Locate the cell with the specified text and output its [X, Y] center coordinate. 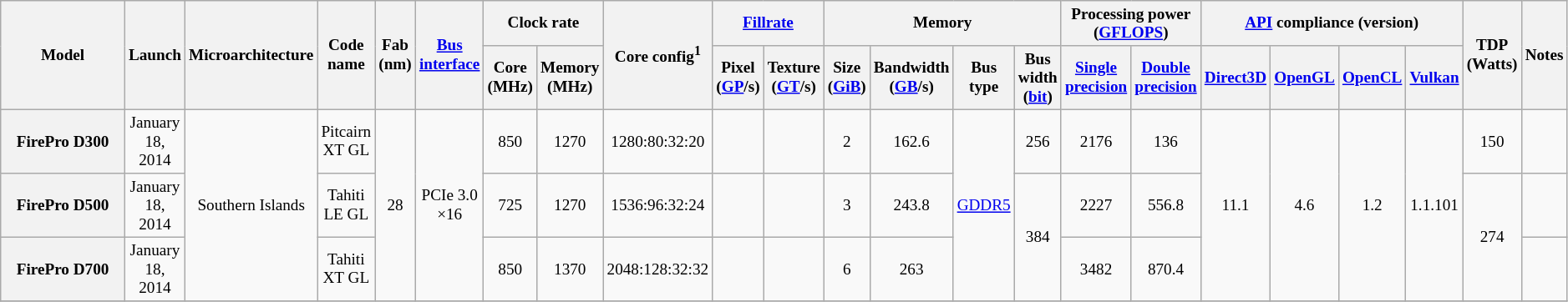
2227 [1096, 205]
725 [510, 205]
556.8 [1166, 205]
GDDR5 [984, 205]
Fillrate [769, 23]
Launch [155, 55]
1280:80:32:20 [658, 142]
Bus interface [449, 55]
Core config1 [658, 55]
2 [847, 142]
FirePro D300 [63, 142]
Processing power(GFLOPS) [1131, 23]
OpenGL [1305, 78]
Fab (nm) [396, 55]
Single precision [1096, 78]
Size (GiB) [847, 78]
Pitcairn XT GL [346, 142]
Tahiti LE GL [346, 205]
274 [1492, 237]
162.6 [911, 142]
4.6 [1305, 205]
263 [911, 270]
1.1.101 [1434, 205]
Tahiti XT GL [346, 270]
6 [847, 270]
Bus width (bit) [1038, 78]
Southern Islands [251, 205]
11.1 [1235, 205]
1370 [570, 270]
2176 [1096, 142]
Bus type [984, 78]
OpenCL [1372, 78]
384 [1038, 237]
Code name [346, 55]
Texture (GT/s) [794, 78]
28 [396, 205]
136 [1166, 142]
1.2 [1372, 205]
Pixel (GP/s) [738, 78]
Core (MHz) [510, 78]
870.4 [1166, 270]
Direct3D [1235, 78]
2048:128:32:32 [658, 270]
Microarchitecture [251, 55]
FirePro D500 [63, 205]
Bandwidth (GB/s) [911, 78]
Memory [942, 23]
TDP (Watts) [1492, 55]
3482 [1096, 270]
Notes [1544, 55]
PCIe 3.0 ×16 [449, 205]
Clock rate [543, 23]
243.8 [911, 205]
3 [847, 205]
API compliance (version) [1332, 23]
Double precision [1166, 78]
256 [1038, 142]
150 [1492, 142]
Model [63, 55]
Vulkan [1434, 78]
1536:96:32:24 [658, 205]
FirePro D700 [63, 270]
Memory (MHz) [570, 78]
